Return [x, y] of the center of cell containing provided text 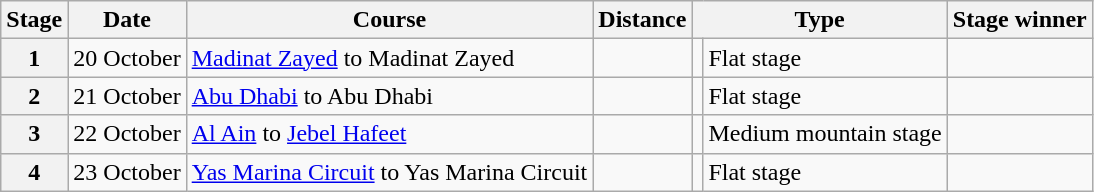
21 October [127, 96]
20 October [127, 58]
3 [34, 134]
22 October [127, 134]
Date [127, 20]
Distance [642, 20]
Stage [34, 20]
Stage winner [1020, 20]
Abu Dhabi to Abu Dhabi [390, 96]
Course [390, 20]
Al Ain to Jebel Hafeet [390, 134]
4 [34, 172]
Yas Marina Circuit to Yas Marina Circuit [390, 172]
2 [34, 96]
Type [820, 20]
23 October [127, 172]
1 [34, 58]
Medium mountain stage [825, 134]
Madinat Zayed to Madinat Zayed [390, 58]
